Identify which cell holds the provided text, then report its [X, Y] central coordinate. 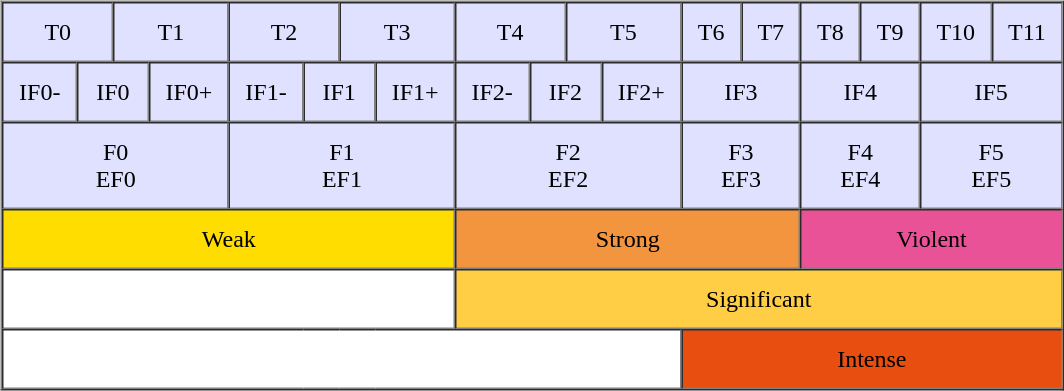
IF1 [339, 93]
F1EF1 [342, 166]
IF2- [492, 93]
T7 [771, 33]
IF0- [40, 93]
F3EF3 [740, 166]
T5 [623, 33]
T1 [171, 33]
F2EF2 [568, 166]
Weak [229, 240]
T0 [58, 33]
T2 [284, 33]
T8 [831, 33]
Violent [932, 240]
F5EF5 [991, 166]
IF1- [266, 93]
F4EF4 [860, 166]
IF1+ [415, 93]
IF4 [860, 93]
IF0 [113, 93]
T3 [397, 33]
T6 [711, 33]
F0EF0 [116, 166]
Intense [872, 360]
Strong [628, 240]
IF0+ [189, 93]
T10 [956, 33]
T4 [510, 33]
IF5 [991, 93]
T9 [890, 33]
IF3 [740, 93]
T11 [1028, 33]
IF2+ [641, 93]
Significant [758, 300]
IF2 [565, 93]
